Find where the given text appears and provide that cell's center as [X, Y] coordinate. 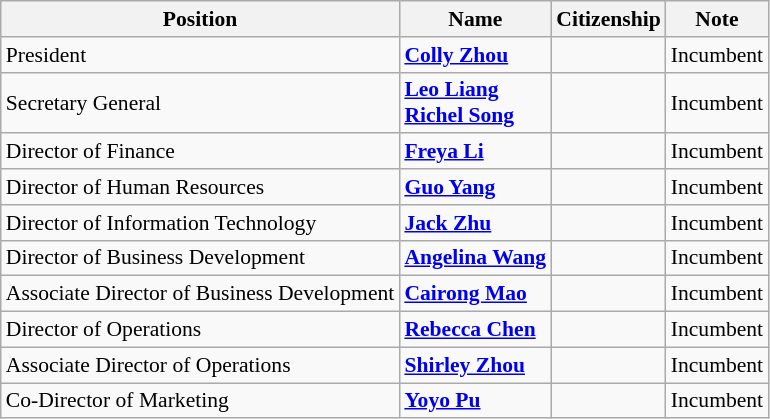
Associate Director of Business Development [200, 294]
Angelina Wang [475, 258]
Director of Human Resources [200, 187]
Co-Director of Marketing [200, 401]
Director of Finance [200, 152]
Leo LiangRichel Song [475, 102]
Rebecca Chen [475, 330]
Citizenship [608, 19]
Guo Yang [475, 187]
Position [200, 19]
Jack Zhu [475, 223]
Freya Li [475, 152]
Shirley Zhou [475, 365]
Director of Information Technology [200, 223]
Yoyo Pu [475, 401]
Colly Zhou [475, 55]
Cairong Mao [475, 294]
Director of Business Development [200, 258]
Director of Operations [200, 330]
Secretary General [200, 102]
Associate Director of Operations [200, 365]
Name [475, 19]
President [200, 55]
Note [717, 19]
